For the text-containing cell, return its midpoint in [X, Y] coordinate format. 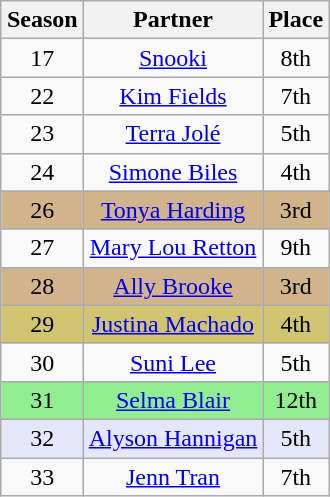
Mary Lou Retton [173, 248]
8th [296, 58]
Selma Blair [173, 400]
Partner [173, 20]
28 [42, 286]
24 [42, 172]
Justina Machado [173, 324]
Alyson Hannigan [173, 438]
Tonya Harding [173, 210]
Ally Brooke [173, 286]
9th [296, 248]
Jenn Tran [173, 477]
23 [42, 134]
27 [42, 248]
Season [42, 20]
32 [42, 438]
31 [42, 400]
12th [296, 400]
Kim Fields [173, 96]
22 [42, 96]
Terra Jolé [173, 134]
Simone Biles [173, 172]
Place [296, 20]
33 [42, 477]
29 [42, 324]
26 [42, 210]
Snooki [173, 58]
17 [42, 58]
Suni Lee [173, 362]
30 [42, 362]
